Determine the (X, Y) coordinate at the center of the cell enclosing the given text.  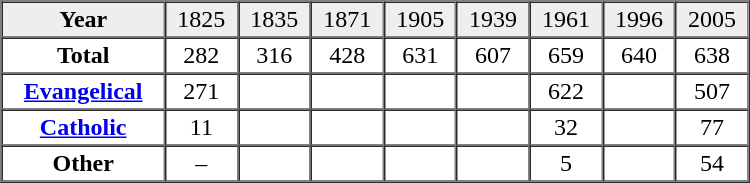
622 (566, 92)
659 (566, 56)
1939 (494, 20)
77 (712, 128)
2005 (712, 20)
32 (566, 128)
1825 (202, 20)
271 (202, 92)
Catholic (84, 128)
5 (566, 164)
1996 (640, 20)
638 (712, 56)
54 (712, 164)
1961 (566, 20)
640 (640, 56)
– (202, 164)
1905 (420, 20)
282 (202, 56)
607 (494, 56)
Other (84, 164)
316 (274, 56)
Year (84, 20)
11 (202, 128)
507 (712, 92)
428 (348, 56)
1871 (348, 20)
Total (84, 56)
1835 (274, 20)
Evangelical (84, 92)
631 (420, 56)
